Determine the [x, y] coordinate at the center of the cell enclosing the given text.  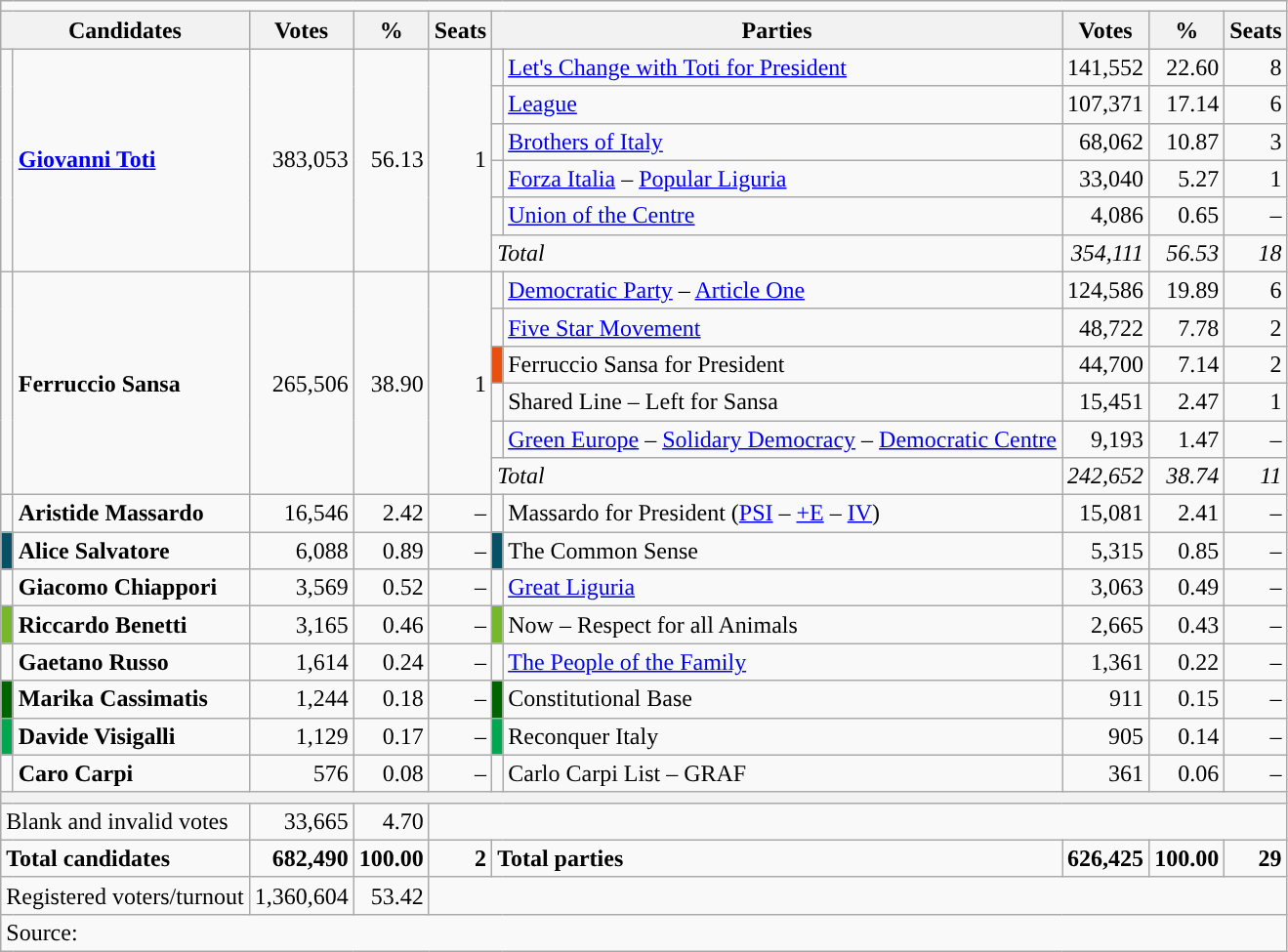
Aristide Massardo [131, 514]
0.49 [1187, 588]
1,614 [301, 662]
Source: [644, 932]
League [783, 104]
1,360,604 [301, 895]
Riccardo Benetti [131, 625]
2.47 [1187, 401]
5,315 [1105, 551]
0.24 [391, 662]
Constitutional Base [783, 699]
1.47 [1187, 438]
2.41 [1187, 514]
383,053 [301, 160]
242,652 [1105, 476]
3,165 [301, 625]
Total parties [777, 858]
0.17 [391, 736]
265,506 [301, 383]
626,425 [1105, 858]
0.15 [1187, 699]
Ferruccio Sansa for President [783, 364]
Caro Carpi [131, 773]
5.27 [1187, 179]
33,665 [301, 821]
11 [1256, 476]
361 [1105, 773]
Great Liguria [783, 588]
Parties [777, 30]
The People of the Family [783, 662]
Green Europe – Solidary Democracy – Democratic Centre [783, 438]
4,086 [1105, 216]
Davide Visigalli [131, 736]
The Common Sense [783, 551]
68,062 [1105, 142]
8 [1256, 67]
Forza Italia – Popular Liguria [783, 179]
0.14 [1187, 736]
354,111 [1105, 253]
9,193 [1105, 438]
15,451 [1105, 401]
18 [1256, 253]
7.78 [1187, 327]
44,700 [1105, 364]
15,081 [1105, 514]
Let's Change with Toti for President [783, 67]
Ferruccio Sansa [131, 383]
0.85 [1187, 551]
Carlo Carpi List – GRAF [783, 773]
Union of the Centre [783, 216]
53.42 [391, 895]
Democratic Party – Article One [783, 290]
141,552 [1105, 67]
2.42 [391, 514]
Registered voters/turnout [125, 895]
Massardo for President (PSI – +E – IV) [783, 514]
Giovanni Toti [131, 160]
0.06 [1187, 773]
0.43 [1187, 625]
16,546 [301, 514]
3 [1256, 142]
3,063 [1105, 588]
682,490 [301, 858]
Marika Cassimatis [131, 699]
22.60 [1187, 67]
576 [301, 773]
0.46 [391, 625]
0.08 [391, 773]
Giacomo Chiappori [131, 588]
911 [1105, 699]
4.70 [391, 821]
Now – Respect for all Animals [783, 625]
1,129 [301, 736]
0.22 [1187, 662]
19.89 [1187, 290]
Shared Line – Left for Sansa [783, 401]
17.14 [1187, 104]
10.87 [1187, 142]
124,586 [1105, 290]
0.18 [391, 699]
0.65 [1187, 216]
38.74 [1187, 476]
Total candidates [125, 858]
Gaetano Russo [131, 662]
0.52 [391, 588]
1,361 [1105, 662]
33,040 [1105, 179]
Candidates [125, 30]
2,665 [1105, 625]
Alice Salvatore [131, 551]
6,088 [301, 551]
3,569 [301, 588]
56.13 [391, 160]
Blank and invalid votes [125, 821]
Reconquer Italy [783, 736]
107,371 [1105, 104]
38.90 [391, 383]
48,722 [1105, 327]
7.14 [1187, 364]
1,244 [301, 699]
Five Star Movement [783, 327]
Brothers of Italy [783, 142]
0.89 [391, 551]
29 [1256, 858]
905 [1105, 736]
56.53 [1187, 253]
